Return (X, Y) of the center of cell containing provided text 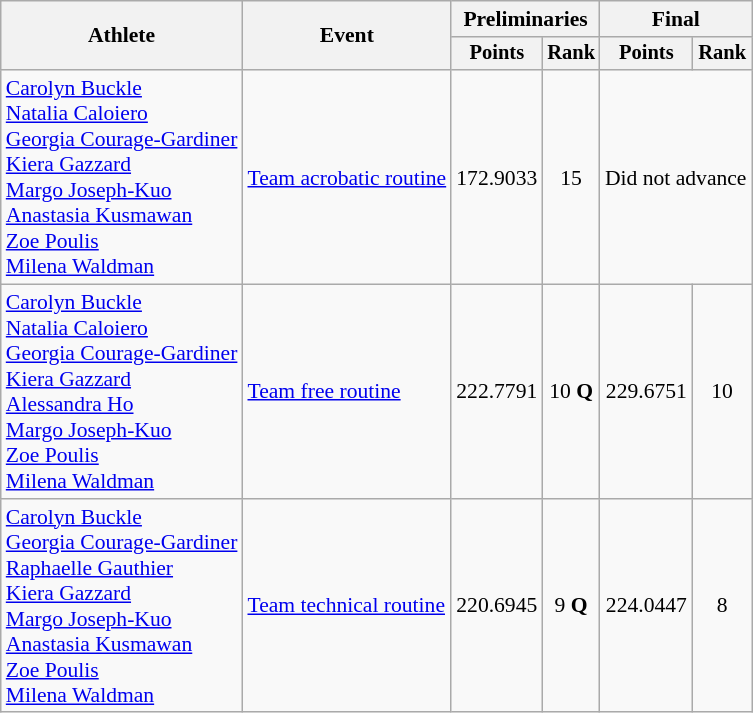
Team free routine (346, 392)
9 Q (571, 606)
15 (571, 177)
229.6751 (646, 392)
Athlete (122, 36)
Carolyn BuckleNatalia CaloieroGeorgia Courage-GardinerKiera GazzardMargo Joseph-KuoAnastasia KusmawanZoe PoulisMilena Waldman (122, 177)
Team acrobatic routine (346, 177)
10 (722, 392)
172.9033 (496, 177)
Carolyn BuckleNatalia Caloiero Georgia Courage-Gardiner Kiera Gazzard Alessandra Ho Margo Joseph-KuoZoe PoulisMilena Waldman (122, 392)
Final (676, 19)
224.0447 (646, 606)
Event (346, 36)
Preliminaries (526, 19)
222.7791 (496, 392)
Team technical routine (346, 606)
220.6945 (496, 606)
Carolyn BuckleGeorgia Courage-Gardiner Raphaelle Gauthier Kiera Gazzard Margo Joseph-KuoAnastasia KusmawanZoe PoulisMilena Waldman (122, 606)
8 (722, 606)
10 Q (571, 392)
Did not advance (676, 177)
